Scan for the cell matching the given text and deliver its [X, Y] coordinate at center. 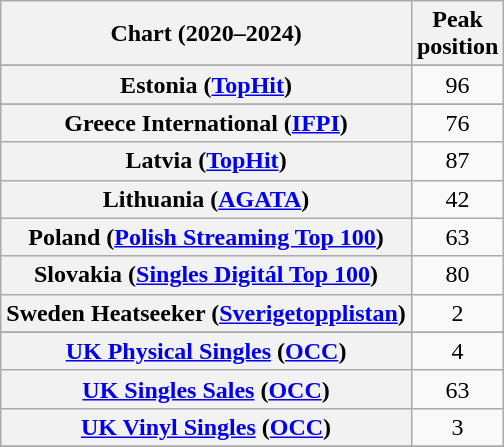
Estonia (TopHit) [206, 85]
Latvia (TopHit) [206, 161]
Lithuania (AGATA) [206, 199]
Slovakia (Singles Digitál Top 100) [206, 275]
87 [457, 161]
Chart (2020–2024) [206, 34]
Sweden Heatseeker (Sverigetopplistan) [206, 313]
3 [457, 427]
4 [457, 351]
Poland (Polish Streaming Top 100) [206, 237]
76 [457, 123]
UK Singles Sales (OCC) [206, 389]
2 [457, 313]
96 [457, 85]
Peakposition [457, 34]
42 [457, 199]
UK Physical Singles (OCC) [206, 351]
UK Vinyl Singles (OCC) [206, 427]
80 [457, 275]
Greece International (IFPI) [206, 123]
